Output the [X, Y] coordinate of the center of the cell containing the given text.  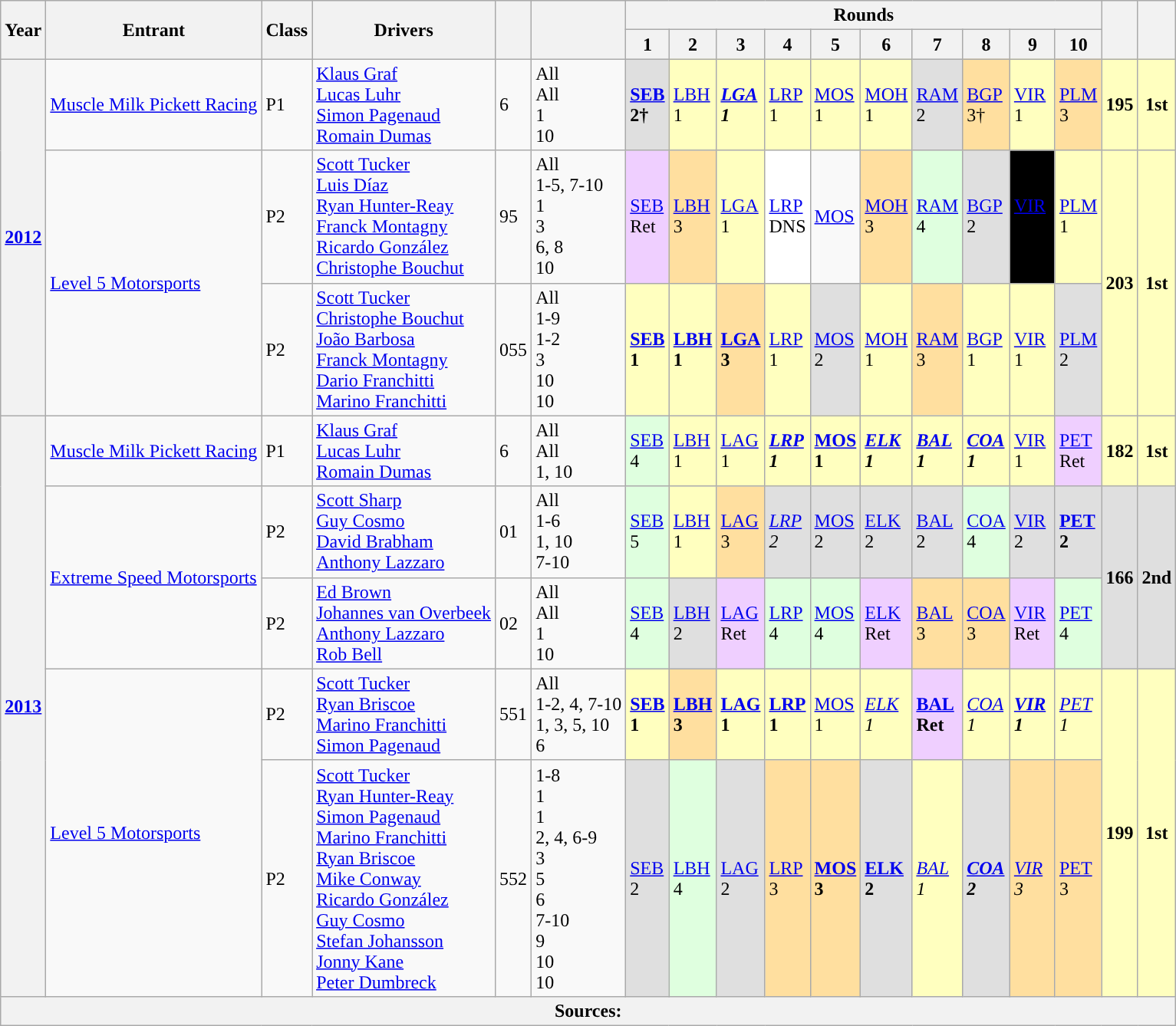
166 [1120, 577]
BALRet [937, 715]
Entrant [153, 30]
LRP3 [787, 878]
All1-5, 7-10136, 810 [578, 216]
VIRRet [1033, 623]
LRP2 [787, 532]
VIRDSQ [1033, 216]
5 [835, 44]
1 [647, 44]
Scott Tucker Ryan Briscoe Marino Franchitti Simon Pagenaud [404, 715]
PLM3 [1078, 104]
BAL2 [937, 532]
182 [1120, 451]
COA4 [987, 532]
Year [23, 30]
552 [514, 878]
PET4 [1078, 623]
9 [1033, 44]
Scott Tucker Luis Díaz Ryan Hunter-Reay Franck Montagny Ricardo González Christophe Bouchut [404, 216]
LGA3 [741, 350]
SEBRet [647, 216]
RAM4 [937, 216]
2 [693, 44]
Class [287, 30]
02 [514, 623]
All1-91-231010 [578, 350]
SEB2 [647, 878]
Drivers [404, 30]
2013 [23, 705]
Sources: [588, 1011]
All1-2, 4, 7-101, 3, 5, 106 [578, 715]
All1-61, 107-10 [578, 532]
Klaus Graf Lucas Luhr Romain Dumas [404, 451]
PLM2 [1078, 350]
PLM1 [1078, 216]
COA3 [987, 623]
VIR2 [1033, 532]
203 [1120, 283]
199 [1120, 833]
055 [514, 350]
01 [514, 532]
MOS4 [835, 623]
10 [1078, 44]
95 [514, 216]
VIR3 [1033, 878]
RAM2 [937, 104]
2nd [1157, 577]
LBH4 [693, 878]
195 [1120, 104]
Extreme Speed Motorsports [153, 577]
LBH2 [693, 623]
MOS3 [835, 878]
PET1 [1078, 715]
BAL3 [937, 623]
LRP4 [787, 623]
1-8112, 4, 6-93567-1091010 [578, 878]
Scott Sharp Guy Cosmo David Brabham Anthony Lazzaro [404, 532]
Klaus Graf Lucas Luhr Simon Pagenaud Romain Dumas [404, 104]
8 [987, 44]
Scott Tucker Christophe Bouchut João Barbosa Franck Montagny Dario Franchitti Marino Franchitti [404, 350]
BGP1 [987, 350]
PET3 [1078, 878]
LAGRet [741, 623]
SEB2† [647, 104]
RAM3 [937, 350]
LRPDNS [787, 216]
MOH3 [887, 216]
PET2 [1078, 532]
4 [787, 44]
MOS [835, 216]
LAG2 [741, 878]
3 [741, 44]
Rounds [864, 15]
PETRet [1078, 451]
AllAll1, 10 [578, 451]
Ed Brown Johannes van Overbeek Anthony Lazzaro Rob Bell [404, 623]
COA2 [987, 878]
551 [514, 715]
SEB5 [647, 532]
2012 [23, 238]
LAG3 [741, 532]
7 [937, 44]
ELKRet [887, 623]
BGP2 [987, 216]
BGP3† [987, 104]
